Find where the given text appears and provide that cell's center as (X, Y) coordinate. 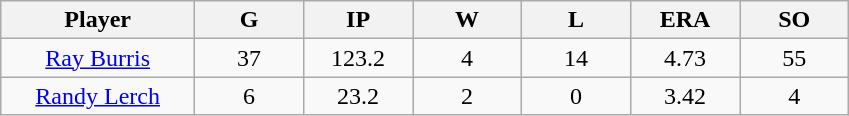
ERA (686, 20)
L (576, 20)
G (250, 20)
4.73 (686, 58)
0 (576, 96)
23.2 (358, 96)
37 (250, 58)
14 (576, 58)
2 (468, 96)
W (468, 20)
123.2 (358, 58)
Randy Lerch (98, 96)
IP (358, 20)
SO (794, 20)
Player (98, 20)
55 (794, 58)
6 (250, 96)
3.42 (686, 96)
Ray Burris (98, 58)
